Return (X, Y) of the center of cell containing provided text 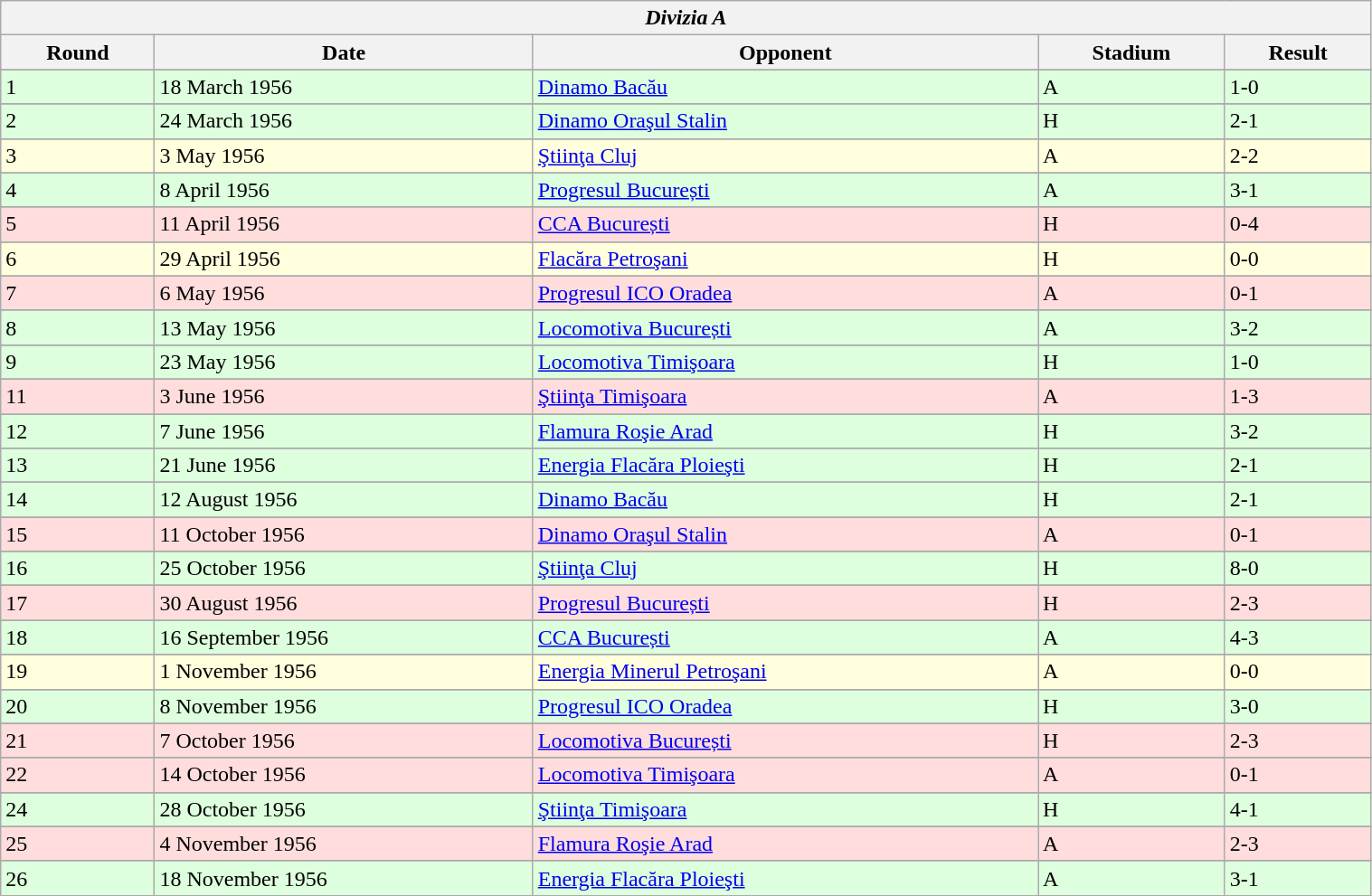
14 (78, 500)
3-0 (1298, 706)
8 April 1956 (344, 190)
11 April 1956 (344, 224)
24 March 1956 (344, 121)
1 (78, 87)
4-3 (1298, 637)
29 April 1956 (344, 259)
6 May 1956 (344, 293)
17 (78, 603)
24 (78, 809)
28 October 1956 (344, 809)
7 (78, 293)
12 August 1956 (344, 500)
3 June 1956 (344, 396)
Energia Minerul Petroşani (785, 672)
7 October 1956 (344, 740)
6 (78, 259)
5 (78, 224)
4 (78, 190)
21 June 1956 (344, 466)
8 November 1956 (344, 706)
4 November 1956 (344, 844)
14 October 1956 (344, 775)
16 September 1956 (344, 637)
Stadium (1132, 52)
15 (78, 534)
11 (78, 396)
18 (78, 637)
2-2 (1298, 156)
16 (78, 569)
9 (78, 362)
30 August 1956 (344, 603)
11 October 1956 (344, 534)
21 (78, 740)
25 October 1956 (344, 569)
0-4 (1298, 224)
Divizia A (686, 18)
Result (1298, 52)
23 May 1956 (344, 362)
18 November 1956 (344, 878)
26 (78, 878)
25 (78, 844)
4-1 (1298, 809)
Date (344, 52)
1-3 (1298, 396)
Round (78, 52)
12 (78, 431)
8 (78, 327)
7 June 1956 (344, 431)
3 (78, 156)
2 (78, 121)
1 November 1956 (344, 672)
22 (78, 775)
19 (78, 672)
Flacăra Petroşani (785, 259)
18 March 1956 (344, 87)
Opponent (785, 52)
13 May 1956 (344, 327)
20 (78, 706)
13 (78, 466)
8-0 (1298, 569)
3 May 1956 (344, 156)
